Pinpoint the cell where the given text exists, returning its [X, Y] midpoint coordinate. 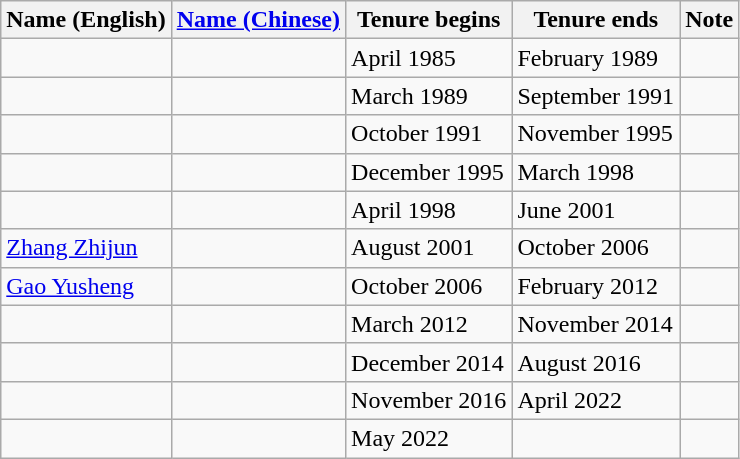
November 2014 [596, 324]
August 2001 [429, 248]
April 1998 [429, 210]
May 2022 [429, 438]
Note [710, 20]
November 1995 [596, 134]
March 1998 [596, 172]
March 1989 [429, 96]
December 1995 [429, 172]
Tenure begins [429, 20]
November 2016 [429, 400]
December 2014 [429, 362]
September 1991 [596, 96]
March 2012 [429, 324]
February 1989 [596, 58]
April 1985 [429, 58]
June 2001 [596, 210]
August 2016 [596, 362]
April 2022 [596, 400]
Name (English) [86, 20]
Gao Yusheng [86, 286]
October 1991 [429, 134]
Name (Chinese) [258, 20]
Tenure ends [596, 20]
February 2012 [596, 286]
Zhang Zhijun [86, 248]
